Detect which cell encompasses the target text, then output its [x, y] center coordinate. 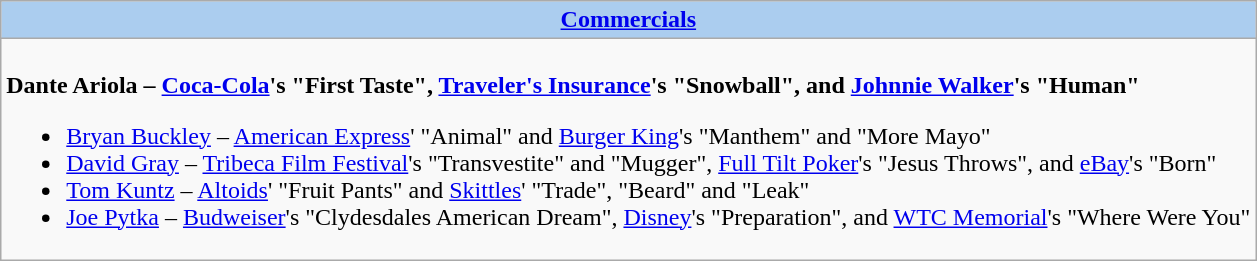
Commercials [628, 20]
